Pinpoint the cell where the given text exists, returning its (x, y) midpoint coordinate. 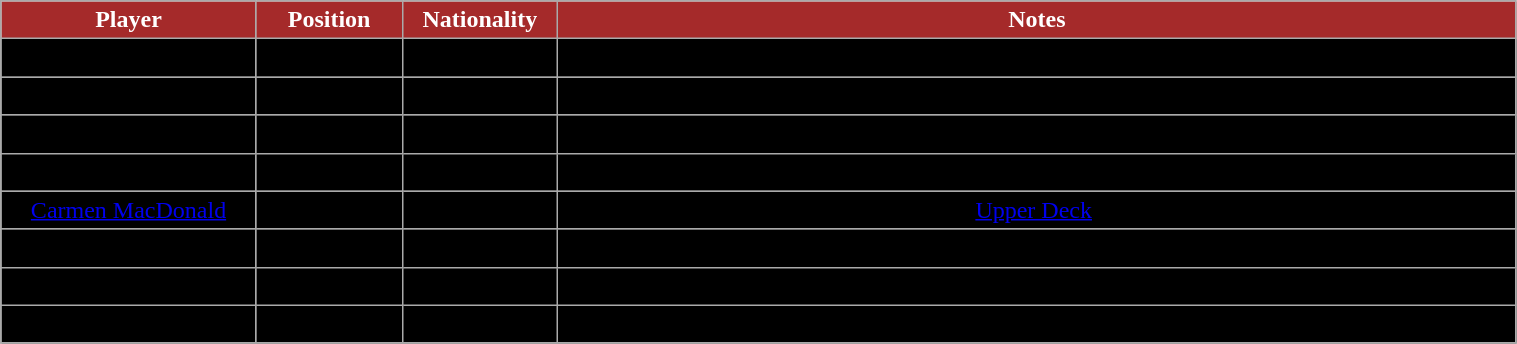
Jacqueline Wand (129, 248)
Played for the Whitby Jr. Wolves (1037, 172)
Played for the Connecticut Polar Bears (1037, 58)
Amanda Boulier (129, 58)
Position (329, 20)
Nationality (480, 20)
Notes (1037, 20)
Jessa MacAuliffe (129, 172)
Hails from Ithaca, New York (1037, 286)
Margo Lund (129, 134)
A card of her was featured in the Upper Deck 2010 World of Sports card series. (1037, 210)
Cary Wilder (129, 286)
Hails from Minnesota (1037, 134)
Competed at Shattuck St. Mary's (1037, 324)
Ellie Williams (129, 324)
Player (129, 20)
Jessica Hon (129, 96)
Graduate of the North American Hockey Academy (1037, 96)
Goaltender (329, 210)
Participated with the Chicago Mission (1037, 248)
Carmen MacDonald (129, 210)
